Output the (X, Y) coordinate of the center of the cell containing the given text.  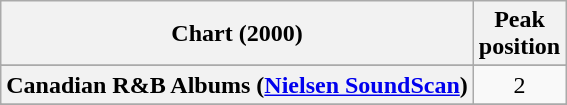
Chart (2000) (238, 34)
Canadian R&B Albums (Nielsen SoundScan) (238, 85)
2 (519, 85)
Peakposition (519, 34)
